Provide the [X, Y] coordinate of the cell's center where the given text is located.  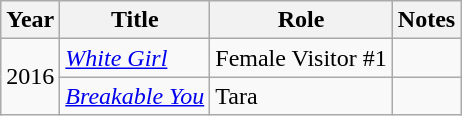
Year [30, 20]
Role [302, 20]
Breakable You [135, 96]
White Girl [135, 58]
Notes [426, 20]
Tara [302, 96]
Title [135, 20]
Female Visitor #1 [302, 58]
2016 [30, 77]
